Return [x, y] of the center of cell containing provided text 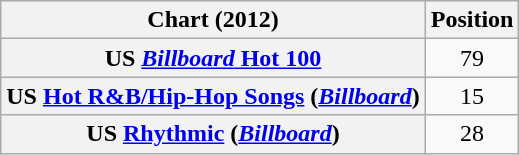
79 [472, 58]
Chart (2012) [213, 20]
US Billboard Hot 100 [213, 58]
US Rhythmic (Billboard) [213, 134]
US Hot R&B/Hip-Hop Songs (Billboard) [213, 96]
Position [472, 20]
28 [472, 134]
15 [472, 96]
